Provide the [x, y] coordinate of the cell's center where the given text is located.  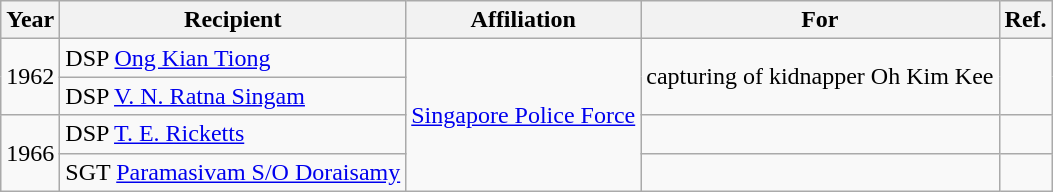
DSP T. E. Ricketts [233, 134]
1962 [30, 77]
For [820, 20]
1966 [30, 153]
Singapore Police Force [524, 115]
DSP V. N. Ratna Singam [233, 96]
Recipient [233, 20]
Year [30, 20]
DSP Ong Kian Tiong [233, 58]
Ref. [1026, 20]
SGT Paramasivam S/O Doraisamy [233, 172]
Affiliation [524, 20]
capturing of kidnapper Oh Kim Kee [820, 77]
